Return the [X, Y] coordinate for the center point of the cell that contains the specified text.  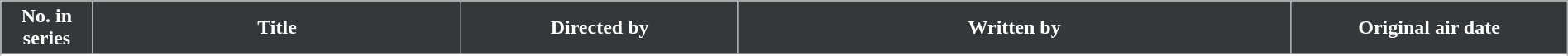
Title [277, 28]
No. inseries [46, 28]
Directed by [600, 28]
Written by [1014, 28]
Original air date [1429, 28]
